Identify which cell holds the provided text, then report its [X, Y] central coordinate. 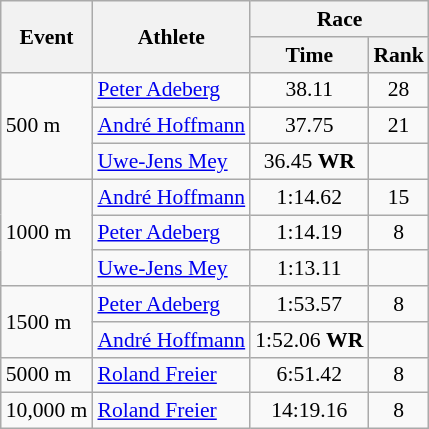
6:51.42 [309, 375]
Athlete [171, 36]
Race [340, 19]
1:14.19 [309, 233]
1000 m [47, 232]
1500 m [47, 322]
37.75 [309, 126]
38.11 [309, 90]
Time [309, 55]
500 m [47, 126]
1:14.62 [309, 197]
14:19.16 [309, 411]
28 [398, 90]
1:13.11 [309, 269]
36.45 WR [309, 162]
Event [47, 36]
1:52.06 WR [309, 340]
Rank [398, 55]
10,000 m [47, 411]
1:53.57 [309, 304]
15 [398, 197]
21 [398, 126]
5000 m [47, 375]
